Identify which cell holds the provided text, then report its [X, Y] central coordinate. 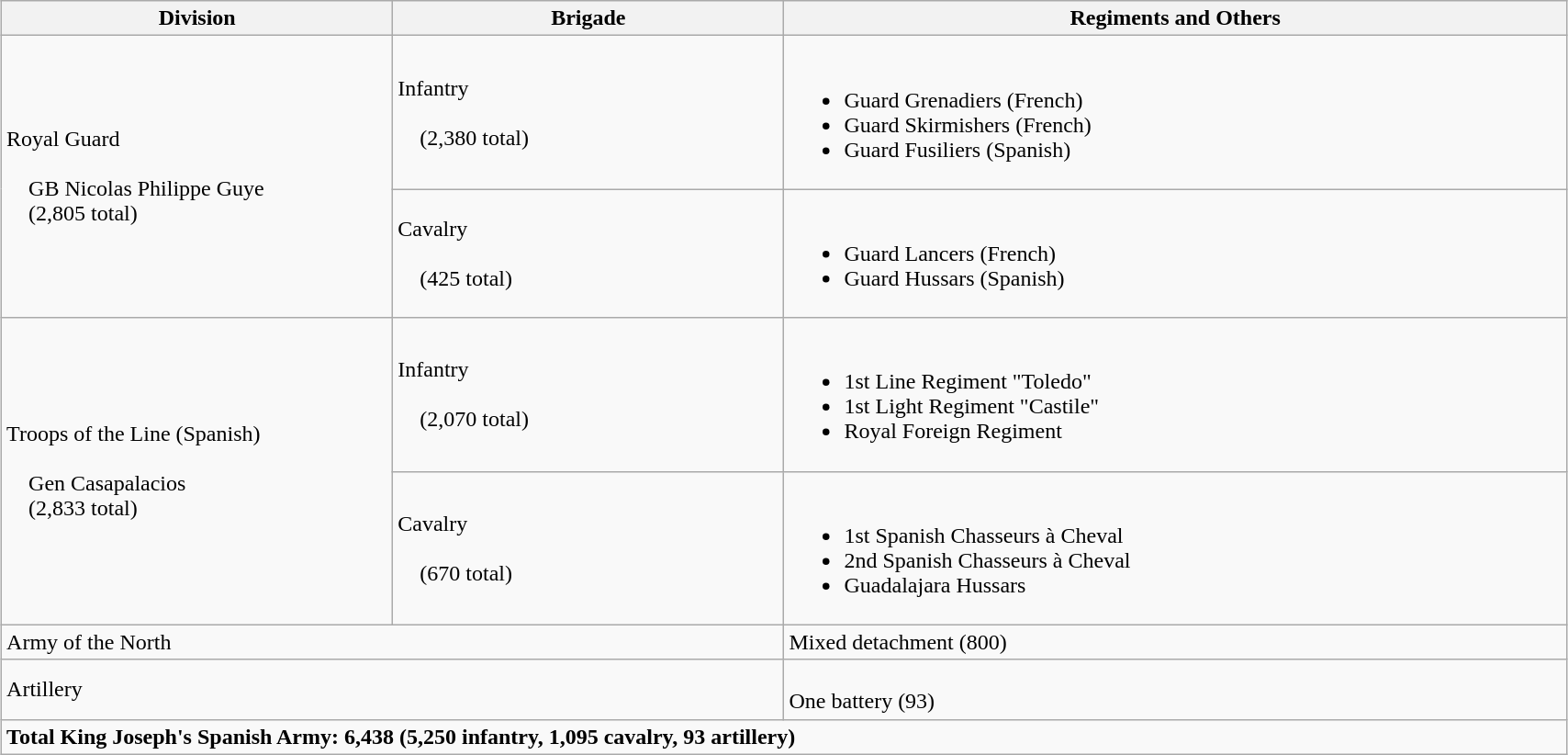
Mixed detachment (800) [1175, 642]
Royal Guard GB Nicolas Philippe Guye (2,805 total) [197, 176]
Artillery [393, 689]
Regiments and Others [1175, 18]
Total King Joseph's Spanish Army: 6,438 (5,250 infantry, 1,095 cavalry, 93 artillery) [784, 737]
Division [197, 18]
Brigade [588, 18]
Cavalry (670 total) [588, 547]
Army of the North [393, 642]
1st Spanish Chasseurs à Cheval2nd Spanish Chasseurs à ChevalGuadalajara Hussars [1175, 547]
Cavalry (425 total) [588, 254]
Infantry (2,070 total) [588, 395]
Infantry (2,380 total) [588, 112]
Guard Lancers (French)Guard Hussars (Spanish) [1175, 254]
Guard Grenadiers (French)Guard Skirmishers (French)Guard Fusiliers (Spanish) [1175, 112]
1st Line Regiment "Toledo"1st Light Regiment "Castile"Royal Foreign Regiment [1175, 395]
Troops of the Line (Spanish) Gen Casapalacios (2,833 total) [197, 471]
One battery (93) [1175, 689]
